Search for the cell housing the specified text and yield its [X, Y] center coordinate. 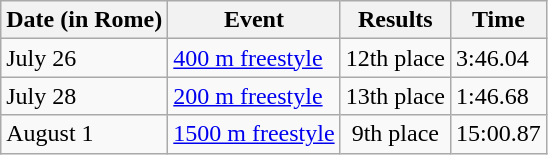
Results [395, 20]
13th place [395, 96]
July 28 [84, 96]
3:46.04 [498, 58]
July 26 [84, 58]
August 1 [84, 134]
9th place [395, 134]
1500 m freestyle [254, 134]
15:00.87 [498, 134]
12th place [395, 58]
400 m freestyle [254, 58]
200 m freestyle [254, 96]
Time [498, 20]
Event [254, 20]
1:46.68 [498, 96]
Date (in Rome) [84, 20]
